Capture the cell that displays the provided text and extract its [X, Y] central coordinate. 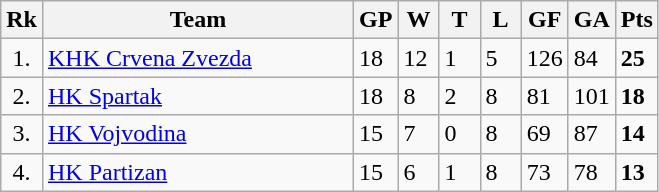
2. [22, 96]
6 [418, 172]
HK Spartak [198, 96]
14 [636, 134]
84 [592, 58]
73 [544, 172]
GA [592, 20]
1. [22, 58]
126 [544, 58]
5 [500, 58]
25 [636, 58]
12 [418, 58]
7 [418, 134]
Team [198, 20]
3. [22, 134]
81 [544, 96]
69 [544, 134]
HK Partizan [198, 172]
Rk [22, 20]
HK Vojvodina [198, 134]
78 [592, 172]
T [460, 20]
KHK Crvena Zvezda [198, 58]
101 [592, 96]
W [418, 20]
L [500, 20]
13 [636, 172]
87 [592, 134]
2 [460, 96]
Pts [636, 20]
GP [376, 20]
0 [460, 134]
4. [22, 172]
GF [544, 20]
